Locate the cell with the specified text and output its (x, y) center coordinate. 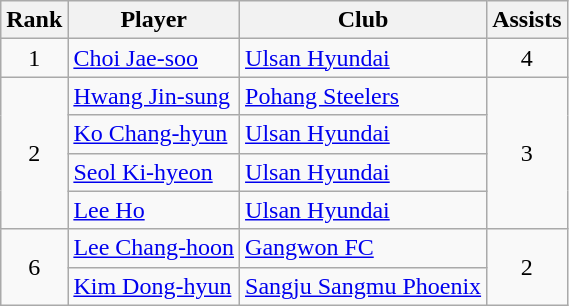
Kim Dong-hyun (154, 286)
Seol Ki-hyeon (154, 172)
1 (34, 58)
Lee Chang-hoon (154, 248)
Gangwon FC (364, 248)
Ko Chang-hyun (154, 134)
Assists (527, 20)
6 (34, 267)
3 (527, 153)
Pohang Steelers (364, 96)
Lee Ho (154, 210)
4 (527, 58)
Hwang Jin-sung (154, 96)
Choi Jae-soo (154, 58)
Sangju Sangmu Phoenix (364, 286)
Club (364, 20)
Rank (34, 20)
Player (154, 20)
